Find where the given text appears and provide that cell's center as [X, Y] coordinate. 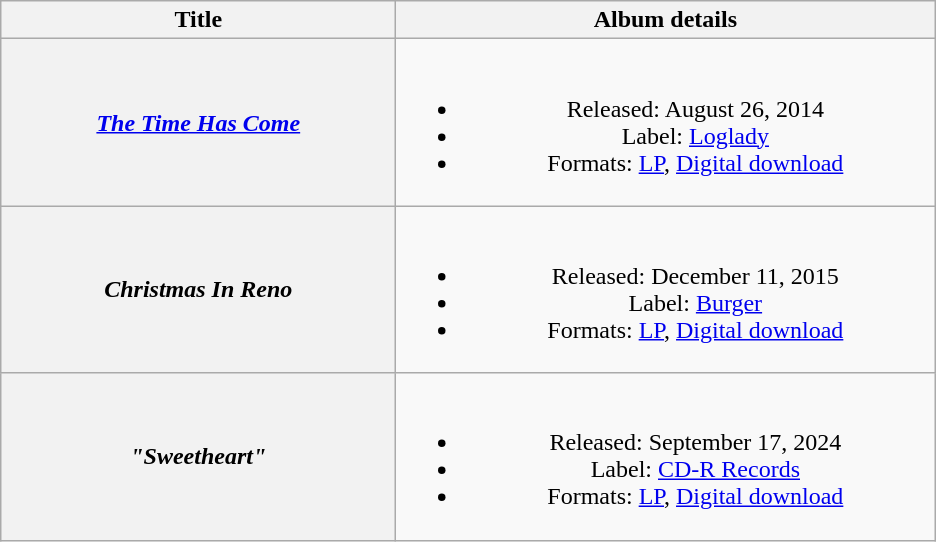
Released: August 26, 2014Label: LogladyFormats: LP, Digital download [666, 122]
Title [198, 20]
Released: September 17, 2024Label: CD-R RecordsFormats: LP, Digital download [666, 456]
The Time Has Come [198, 122]
Released: December 11, 2015Label: BurgerFormats: LP, Digital download [666, 290]
Christmas In Reno [198, 290]
Album details [666, 20]
"Sweetheart" [198, 456]
